Output the [x, y] coordinate of the center of the cell containing the given text.  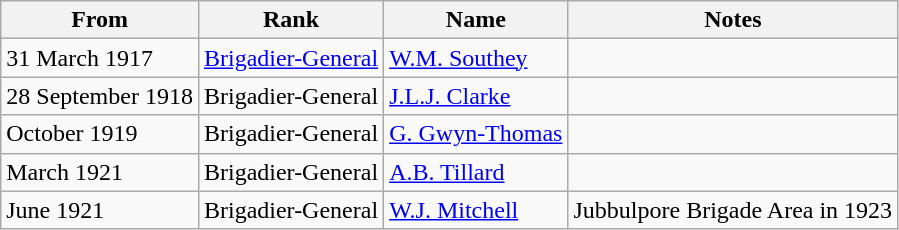
J.L.J. Clarke [476, 96]
A.B. Tillard [476, 172]
Name [476, 20]
October 1919 [100, 134]
June 1921 [100, 210]
From [100, 20]
Jubbulpore Brigade Area in 1923 [733, 210]
31 March 1917 [100, 58]
Rank [290, 20]
28 September 1918 [100, 96]
March 1921 [100, 172]
W.J. Mitchell [476, 210]
Notes [733, 20]
W.M. Southey [476, 58]
G. Gwyn-Thomas [476, 134]
